Identify which cell holds the provided text, then report its [x, y] central coordinate. 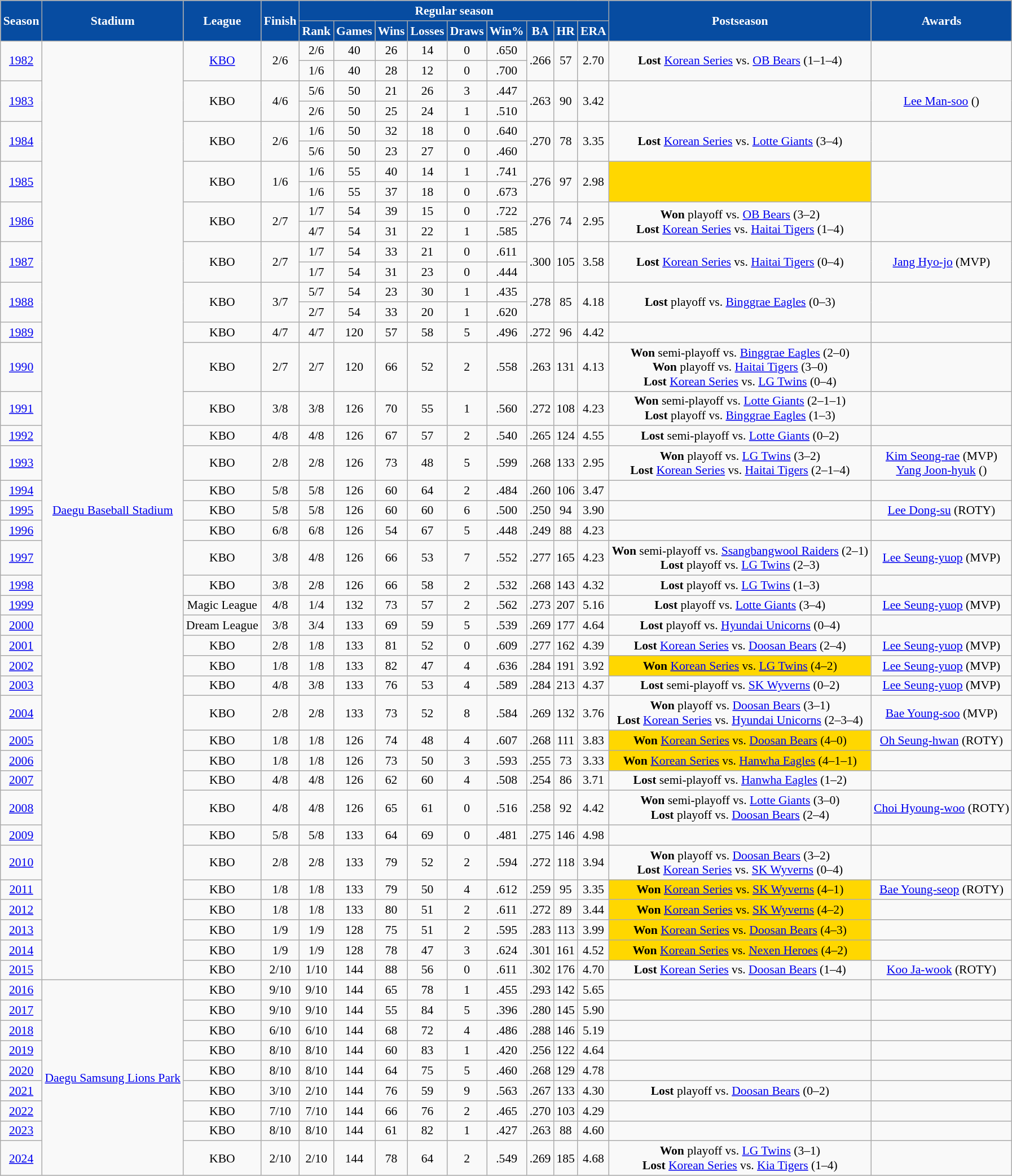
Bae Young-seop (ROTY) [941, 890]
80 [391, 910]
.280 [540, 1011]
86 [565, 780]
.562 [507, 605]
9 [467, 1091]
4.55 [593, 436]
.448 [507, 531]
Lee Dong-su (ROTY) [941, 511]
.444 [507, 272]
5.16 [593, 605]
Lost playoff vs. Doosan Bears (0–2) [740, 1091]
4.32 [593, 585]
.607 [507, 740]
Won playoff vs. LG Twins (3–1)Lost Korean Series vs. Kia Tigers (1–4) [740, 1158]
.256 [540, 1051]
2013 [21, 930]
118 [565, 862]
4.39 [593, 646]
1988 [21, 302]
.259 [540, 890]
Won semi-playoff vs. Lotte Giants (2–1–1) Lost playoff vs. Binggrae Eagles (1–3) [740, 409]
2020 [21, 1071]
3.44 [593, 910]
Losses [427, 31]
.486 [507, 1030]
1985 [21, 182]
2009 [21, 835]
Won Korean Series vs. Doosan Bears (4–0) [740, 740]
62 [391, 780]
3/4 [317, 626]
1986 [21, 221]
Dream League [222, 626]
Win% [507, 31]
131 [565, 367]
2006 [21, 761]
Won Korean Series vs. SK Wyverns (4–2) [740, 910]
27 [427, 152]
2018 [21, 1030]
.620 [507, 313]
Wins [391, 31]
161 [565, 950]
Games [354, 31]
105 [565, 262]
4.29 [593, 1111]
56 [427, 970]
4.70 [593, 970]
30 [427, 292]
Season [21, 20]
3.94 [593, 862]
ERA [593, 31]
Finish [280, 20]
.560 [507, 409]
.267 [540, 1091]
2023 [21, 1131]
Postseason [740, 20]
5.65 [593, 990]
143 [565, 585]
Won semi-playoff vs. Binggrae Eagles (2–0) Won playoff vs. Haitai Tigers (3–0) Lost Korean Series vs. LG Twins (0–4) [740, 367]
2019 [21, 1051]
28 [391, 71]
103 [565, 1111]
1983 [21, 102]
191 [565, 666]
124 [565, 436]
.585 [507, 232]
1994 [21, 490]
4.18 [593, 302]
165 [565, 558]
2000 [21, 626]
BA [540, 31]
.301 [540, 950]
.640 [507, 131]
.510 [507, 111]
6 [467, 511]
.258 [540, 808]
85 [565, 302]
3.92 [593, 666]
95 [565, 890]
.265 [540, 436]
Lost playoff vs. Hyundai Unicorns (0–4) [740, 626]
.624 [507, 950]
1992 [21, 436]
4.52 [593, 950]
Bae Young-soo (MVP) [941, 713]
Won Korean Series vs. LG Twins (4–2) [740, 666]
.293 [540, 990]
.396 [507, 1011]
3.99 [593, 930]
108 [565, 409]
83 [427, 1051]
Won semi-playoff vs. Ssangbangwool Raiders (2–1) Lost playoff vs. LG Twins (2–3) [740, 558]
2012 [21, 910]
.447 [507, 91]
1996 [21, 531]
129 [565, 1071]
Awards [941, 20]
Oh Seung-hwan (ROTY) [941, 740]
97 [565, 182]
.552 [507, 558]
Lost Korean Series vs. Haitai Tigers (0–4) [740, 262]
.455 [507, 990]
142 [565, 990]
72 [427, 1030]
.599 [507, 463]
2001 [21, 646]
Won semi-playoff vs. Lotte Giants (3–0)Lost playoff vs. Doosan Bears (2–4) [740, 808]
176 [565, 970]
.500 [507, 511]
.435 [507, 292]
.300 [540, 262]
70 [391, 409]
2021 [21, 1091]
.266 [540, 61]
68 [391, 1030]
2011 [21, 890]
Won playoff vs. Doosan Bears (3–2) Lost Korean Series vs. SK Wyverns (0–4) [740, 862]
Kim Seong-rae (MVP) Yang Joon-hyuk () [941, 463]
1984 [21, 141]
Choi Hyoung-woo (ROTY) [941, 808]
.481 [507, 835]
5/7 [317, 292]
.427 [507, 1131]
2004 [21, 713]
3/7 [280, 302]
213 [565, 686]
2010 [21, 862]
2.98 [593, 182]
Lost Korean Series vs. Doosan Bears (2–4) [740, 646]
Lost Korean Series vs. OB Bears (1–1–4) [740, 61]
.302 [540, 970]
89 [565, 910]
Rank [317, 31]
4.78 [593, 1071]
162 [565, 646]
.673 [507, 192]
1991 [21, 409]
.508 [507, 780]
Magic League [222, 605]
39 [391, 212]
3/10 [280, 1091]
2017 [21, 1011]
1998 [21, 585]
2007 [21, 780]
.636 [507, 666]
Won playoff vs. Doosan Bears (3–1) Lost Korean Series vs. Hyundai Unicorns (2–3–4) [740, 713]
4.60 [593, 1131]
122 [565, 1051]
Lost playoff vs. Lotte Giants (3–4) [740, 605]
Won Korean Series vs. Hanwha Eagles (4–1–1) [740, 761]
8 [467, 713]
.650 [507, 51]
Draws [467, 31]
2024 [21, 1158]
4.98 [593, 835]
1989 [21, 332]
Lost semi-playoff vs. SK Wyverns (0–2) [740, 686]
.593 [507, 761]
.558 [507, 367]
1/10 [317, 970]
90 [565, 102]
.278 [540, 302]
4.37 [593, 686]
145 [565, 1011]
.250 [540, 511]
4.68 [593, 1158]
League [222, 20]
12 [427, 71]
Lost playoff vs. Binggrae Eagles (0–3) [740, 302]
4/6 [280, 102]
2022 [21, 1111]
92 [565, 808]
Lee Man-soo () [941, 102]
1993 [21, 463]
.700 [507, 71]
2016 [21, 990]
32 [391, 131]
Stadium [113, 20]
.563 [507, 1091]
.254 [540, 780]
.255 [540, 761]
2015 [21, 970]
Won Korean Series vs. SK Wyverns (4–1) [740, 890]
24 [427, 111]
1987 [21, 262]
5.90 [593, 1011]
111 [565, 740]
Koo Ja-wook (ROTY) [941, 970]
1982 [21, 61]
.594 [507, 862]
15 [427, 212]
7 [467, 558]
25 [391, 111]
.496 [507, 332]
Won Korean Series vs. Doosan Bears (4–3) [740, 930]
.249 [540, 531]
.516 [507, 808]
84 [427, 1011]
3.58 [593, 262]
Lost semi-playoff vs. Hanwha Eagles (1–2) [740, 780]
2003 [21, 686]
113 [565, 930]
3.83 [593, 740]
106 [565, 490]
Won Korean Series vs. Nexen Heroes (4–2) [740, 950]
1990 [21, 367]
3.90 [593, 511]
4.30 [593, 1091]
.273 [540, 605]
.532 [507, 585]
.465 [507, 1111]
Lost Korean Series vs. Lotte Giants (3–4) [740, 141]
1995 [21, 511]
22 [427, 232]
.722 [507, 212]
.609 [507, 646]
.584 [507, 713]
5.19 [593, 1030]
3.76 [593, 713]
HR [565, 31]
.540 [507, 436]
2008 [21, 808]
Daegu Baseball Stadium [113, 510]
2.70 [593, 61]
.549 [507, 1158]
.741 [507, 172]
.260 [540, 490]
Won playoff vs. LG Twins (3–2) Lost Korean Series vs. Haitai Tigers (2–1–4) [740, 463]
.595 [507, 930]
Lost semi-playoff vs. Lotte Giants (0–2) [740, 436]
185 [565, 1158]
177 [565, 626]
3.33 [593, 761]
3.71 [593, 780]
.612 [507, 890]
.539 [507, 626]
2014 [21, 950]
1997 [21, 558]
Won playoff vs. OB Bears (3–2) Lost Korean Series vs. Haitai Tigers (1–4) [740, 221]
Lost playoff vs. LG Twins (1–3) [740, 585]
96 [565, 332]
Daegu Samsung Lions Park [113, 1078]
1/4 [317, 605]
Jang Hyo-jo (MVP) [941, 262]
Lost Korean Series vs. Doosan Bears (1–4) [740, 970]
37 [391, 192]
1999 [21, 605]
3.42 [593, 102]
Regular season [455, 11]
.589 [507, 686]
3.47 [593, 490]
.484 [507, 490]
.288 [540, 1030]
20 [427, 313]
4.13 [593, 367]
.283 [540, 930]
.275 [540, 835]
207 [565, 605]
.420 [507, 1051]
2002 [21, 666]
94 [565, 511]
81 [391, 646]
2005 [21, 740]
